Identify which cell holds the provided text, then report its [x, y] central coordinate. 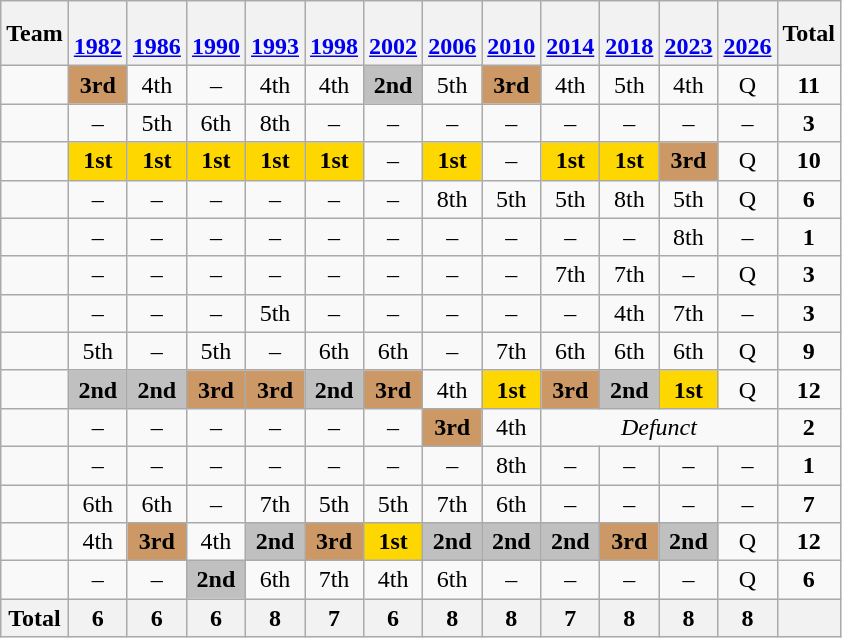
2018 [630, 34]
9 [809, 351]
2026 [748, 34]
2010 [512, 34]
11 [809, 85]
1993 [274, 34]
1986 [156, 34]
2 [809, 427]
1982 [98, 34]
2006 [452, 34]
2023 [688, 34]
1998 [334, 34]
2002 [394, 34]
Defunct [659, 427]
10 [809, 161]
Team [35, 34]
2014 [570, 34]
1990 [216, 34]
